Return the (x, y) coordinate for the center point of the cell that contains the specified text.  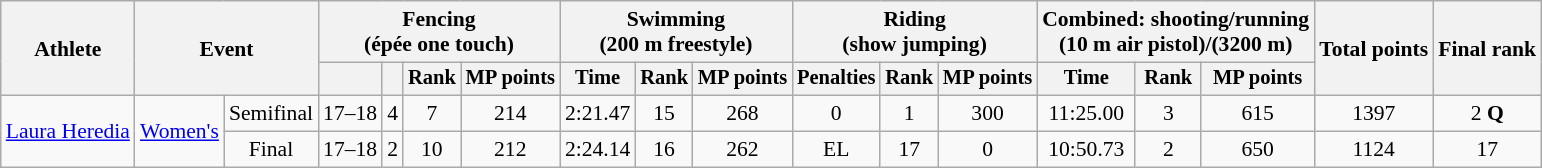
Event (226, 48)
Combined: shooting/running(10 m air pistol)/(3200 m) (1176, 32)
Laura Heredia (68, 132)
1397 (1374, 114)
Penalties (836, 79)
Swimming(200 m freestyle) (676, 32)
3 (1168, 114)
Final (271, 150)
268 (742, 114)
1 (909, 114)
214 (510, 114)
Athlete (68, 48)
1124 (1374, 150)
Semifinal (271, 114)
16 (664, 150)
Fencing(épée one touch) (439, 32)
Total points (1374, 48)
10:50.73 (1086, 150)
615 (1258, 114)
EL (836, 150)
11:25.00 (1086, 114)
650 (1258, 150)
2:24.14 (598, 150)
212 (510, 150)
2 Q (1487, 114)
15 (664, 114)
10 (432, 150)
7 (432, 114)
4 (392, 114)
2:21.47 (598, 114)
Women's (180, 132)
Final rank (1487, 48)
262 (742, 150)
300 (988, 114)
Riding(show jumping) (914, 32)
